Determine the (x, y) coordinate at the center of the cell enclosing the given text.  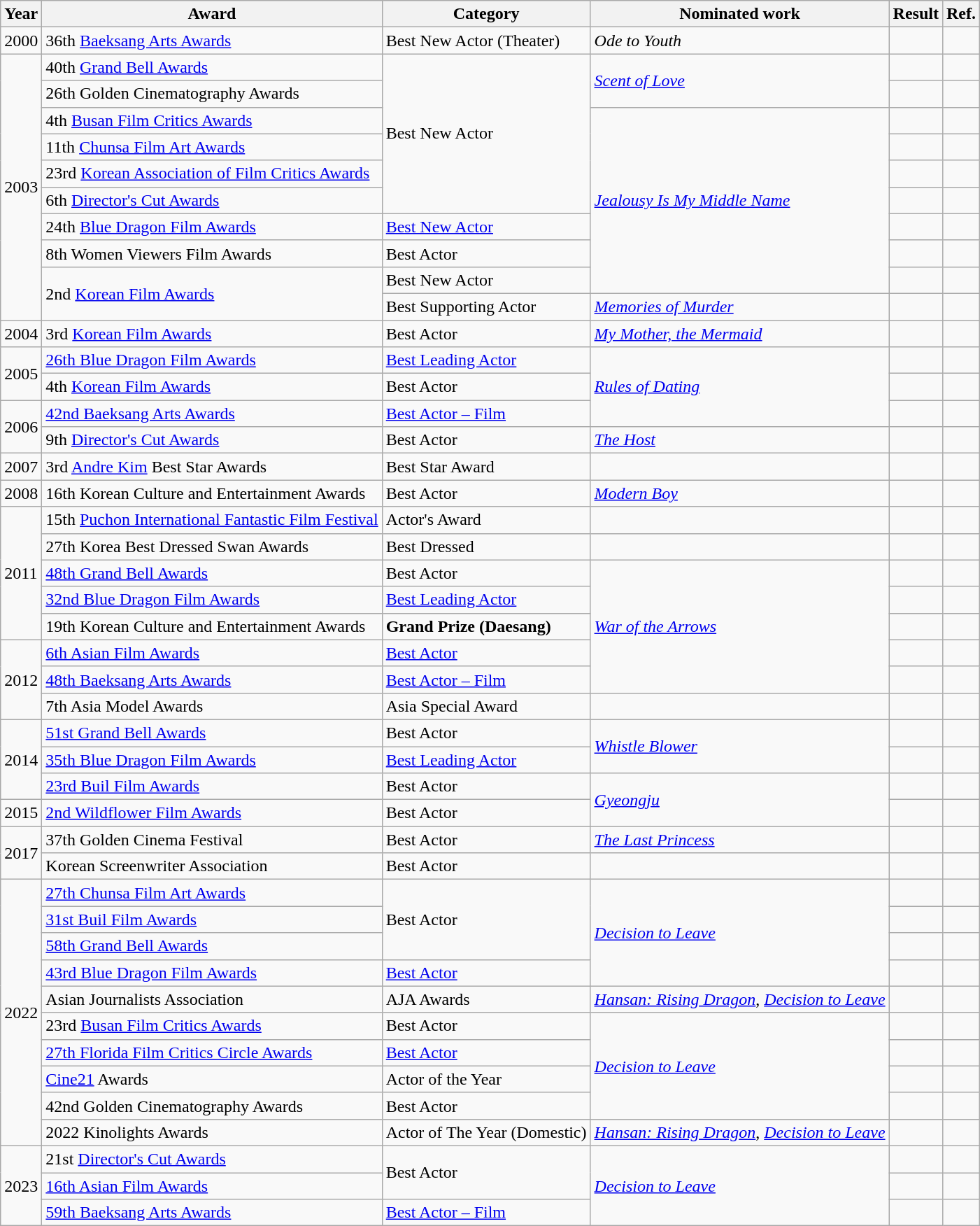
Rules of Dating (740, 387)
9th Director's Cut Awards (212, 440)
2004 (21, 334)
24th Blue Dragon Film Awards (212, 227)
Best New Actor (Theater) (486, 41)
2005 (21, 374)
Nominated work (740, 14)
2014 (21, 759)
AJA Awards (486, 999)
Scent of Love (740, 80)
2000 (21, 41)
2nd Wildflower Film Awards (212, 813)
Memories of Murder (740, 306)
36th Baeksang Arts Awards (212, 41)
16th Korean Culture and Entertainment Awards (212, 493)
2006 (21, 427)
Best Dressed (486, 547)
6th Asian Film Awards (212, 653)
Jealousy Is My Middle Name (740, 200)
2015 (21, 813)
7th Asia Model Awards (212, 706)
32nd Blue Dragon Film Awards (212, 600)
42nd Baeksang Arts Awards (212, 414)
4th Korean Film Awards (212, 387)
31st Buil Film Awards (212, 919)
26th Blue Dragon Film Awards (212, 360)
Ode to Youth (740, 41)
Grand Prize (Daesang) (486, 626)
48th Baeksang Arts Awards (212, 679)
2nd Korean Film Awards (212, 293)
Actor of The Year (Domestic) (486, 1132)
19th Korean Culture and Entertainment Awards (212, 626)
6th Director's Cut Awards (212, 200)
War of the Arrows (740, 626)
4th Busan Film Critics Awards (212, 120)
8th Women Viewers Film Awards (212, 253)
51st Grand Bell Awards (212, 733)
27th Florida Film Critics Circle Awards (212, 1052)
2003 (21, 188)
16th Asian Film Awards (212, 1186)
42nd Golden Cinematography Awards (212, 1106)
Asia Special Award (486, 706)
40th Grand Bell Awards (212, 67)
Best Star Award (486, 467)
Year (21, 14)
2011 (21, 573)
The Last Princess (740, 840)
59th Baeksang Arts Awards (212, 1213)
2023 (21, 1185)
Actor of the Year (486, 1079)
21st Director's Cut Awards (212, 1159)
Award (212, 14)
23rd Korean Association of Film Critics Awards (212, 174)
Cine21 Awards (212, 1079)
Ref. (961, 14)
3rd Andre Kim Best Star Awards (212, 467)
Korean Screenwriter Association (212, 866)
2012 (21, 679)
Result (916, 14)
2007 (21, 467)
26th Golden Cinematography Awards (212, 94)
58th Grand Bell Awards (212, 946)
2022 (21, 1013)
Actor's Award (486, 520)
2008 (21, 493)
27th Korea Best Dressed Swan Awards (212, 547)
37th Golden Cinema Festival (212, 840)
My Mother, the Mermaid (740, 334)
35th Blue Dragon Film Awards (212, 759)
27th Chunsa Film Art Awards (212, 893)
43rd Blue Dragon Film Awards (212, 973)
11th Chunsa Film Art Awards (212, 147)
3rd Korean Film Awards (212, 334)
Asian Journalists Association (212, 999)
Category (486, 14)
23rd Buil Film Awards (212, 787)
15th Puchon International Fantastic Film Festival (212, 520)
Best Supporting Actor (486, 306)
The Host (740, 440)
2022 Kinolights Awards (212, 1132)
2017 (21, 853)
Gyeongju (740, 800)
Whistle Blower (740, 746)
Modern Boy (740, 493)
23rd Busan Film Critics Awards (212, 1026)
48th Grand Bell Awards (212, 573)
